Pinpoint the cell where the given text exists, returning its (X, Y) midpoint coordinate. 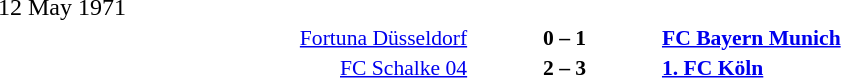
0 – 1 (564, 38)
